Provide the (x, y) coordinate of the cell's center where the given text is located.  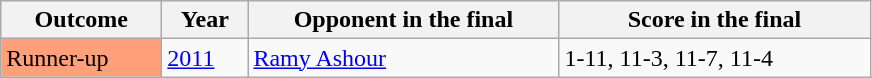
Opponent in the final (404, 20)
Ramy Ashour (404, 58)
Score in the final (714, 20)
Runner-up (82, 58)
2011 (205, 58)
Outcome (82, 20)
Year (205, 20)
1-11, 11-3, 11-7, 11-4 (714, 58)
